Scan for the cell matching the given text and deliver its [x, y] coordinate at center. 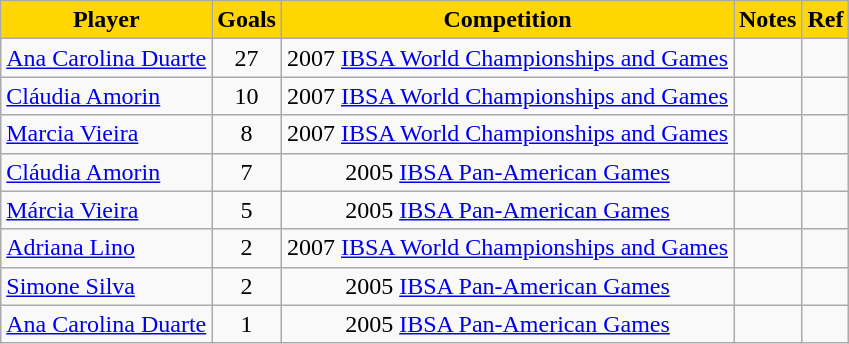
Player [106, 20]
Adriana Lino [106, 248]
5 [247, 210]
27 [247, 58]
8 [247, 134]
Goals [247, 20]
7 [247, 172]
Competition [507, 20]
10 [247, 96]
Márcia Vieira [106, 210]
1 [247, 324]
Marcia Vieira [106, 134]
Notes [768, 20]
Ref [826, 20]
Simone Silva [106, 286]
